Determine the [x, y] coordinate at the center of the cell enclosing the given text.  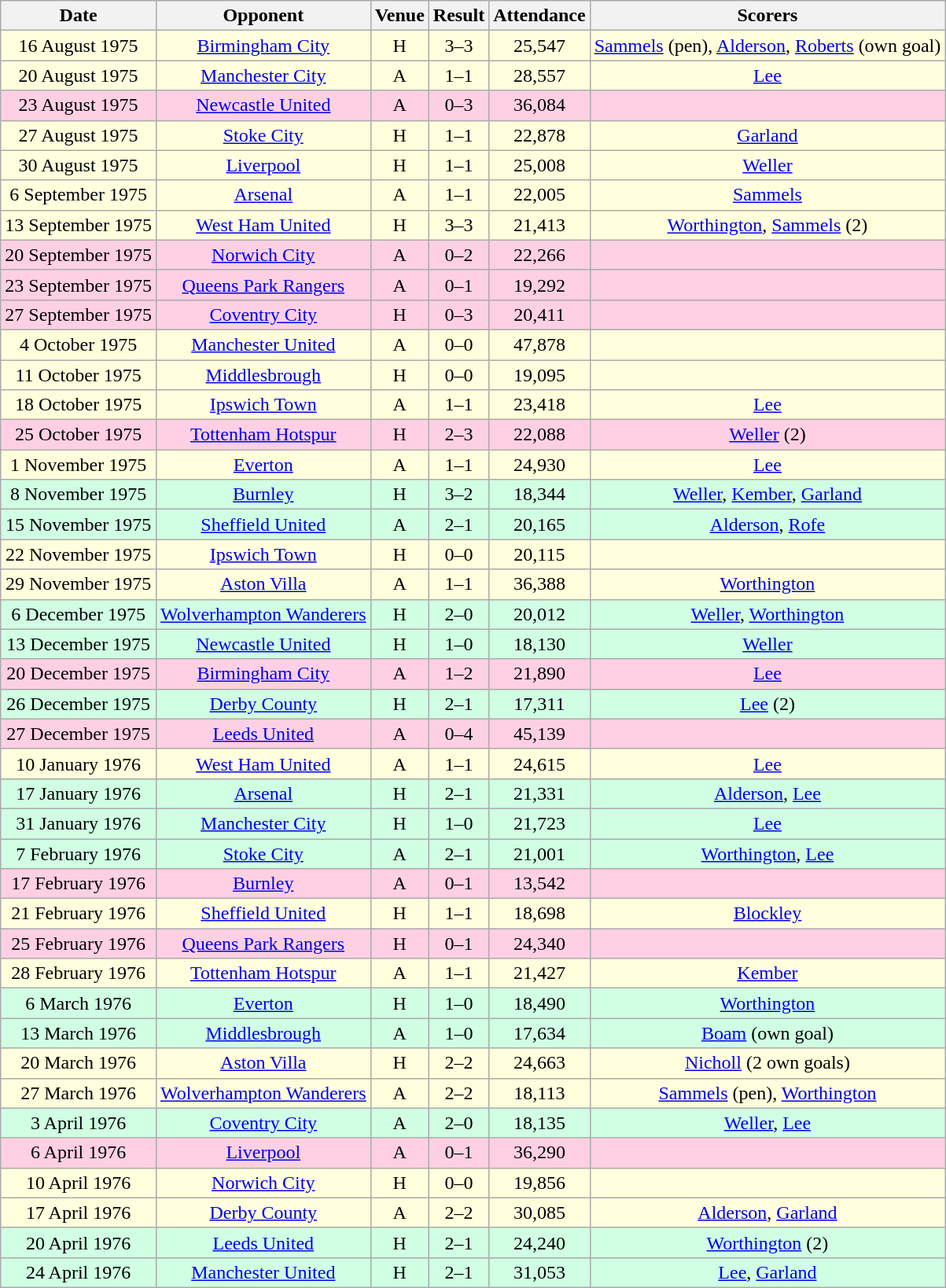
18,130 [539, 644]
Sammels (pen), Alderson, Roberts (own goal) [767, 46]
17,634 [539, 1033]
Worthington, Sammels (2) [767, 225]
4 October 1975 [79, 344]
10 January 1976 [79, 764]
8 November 1975 [79, 495]
Date [79, 16]
Sammels (pen), Worthington [767, 1093]
21 February 1976 [79, 914]
22,266 [539, 255]
19,292 [539, 285]
20 December 1975 [79, 674]
18,698 [539, 914]
28 February 1976 [79, 973]
Weller, Lee [767, 1123]
3 April 1976 [79, 1123]
Kember [767, 973]
27 September 1975 [79, 315]
19,856 [539, 1183]
Alderson, Rofe [767, 524]
Alderson, Garland [767, 1213]
25 February 1976 [79, 944]
6 December 1975 [79, 614]
23 September 1975 [79, 285]
Worthington, Lee [767, 853]
22,878 [539, 135]
6 April 1976 [79, 1153]
24,663 [539, 1063]
Result [458, 16]
21,890 [539, 674]
11 October 1975 [79, 375]
18,490 [539, 1003]
1 November 1975 [79, 465]
27 August 1975 [79, 135]
20,012 [539, 614]
Lee (2) [767, 704]
17 January 1976 [79, 793]
36,290 [539, 1153]
Weller, Worthington [767, 614]
24,340 [539, 944]
13 December 1975 [79, 644]
20 August 1975 [79, 75]
Opponent [263, 16]
17 February 1976 [79, 884]
24 April 1976 [79, 1272]
30,085 [539, 1213]
17 April 1976 [79, 1213]
Weller (2) [767, 435]
19,095 [539, 375]
20,115 [539, 554]
25,008 [539, 165]
29 November 1975 [79, 584]
Lee, Garland [767, 1272]
21,427 [539, 973]
24,240 [539, 1242]
20 April 1976 [79, 1242]
20 March 1976 [79, 1063]
21,723 [539, 823]
Venue [399, 16]
36,084 [539, 105]
27 December 1975 [79, 734]
Scorers [767, 16]
45,139 [539, 734]
7 February 1976 [79, 853]
Sammels [767, 195]
18,344 [539, 495]
17,311 [539, 704]
18 October 1975 [79, 405]
20,165 [539, 524]
25,547 [539, 46]
36,388 [539, 584]
21,001 [539, 853]
Attendance [539, 16]
3–2 [458, 495]
20 September 1975 [79, 255]
6 March 1976 [79, 1003]
13 September 1975 [79, 225]
22,005 [539, 195]
30 August 1975 [79, 165]
15 November 1975 [79, 524]
1–2 [458, 674]
Alderson, Lee [767, 793]
18,113 [539, 1093]
6 September 1975 [79, 195]
Nicholl (2 own goals) [767, 1063]
47,878 [539, 344]
13,542 [539, 884]
0–4 [458, 734]
24,615 [539, 764]
10 April 1976 [79, 1183]
31 January 1976 [79, 823]
23,418 [539, 405]
25 October 1975 [79, 435]
Worthington (2) [767, 1242]
22,088 [539, 435]
20,411 [539, 315]
13 March 1976 [79, 1033]
22 November 1975 [79, 554]
24,930 [539, 465]
26 December 1975 [79, 704]
18,135 [539, 1123]
2–3 [458, 435]
28,557 [539, 75]
21,413 [539, 225]
27 March 1976 [79, 1093]
Garland [767, 135]
Boam (own goal) [767, 1033]
Blockley [767, 914]
31,053 [539, 1272]
23 August 1975 [79, 105]
0–2 [458, 255]
Weller, Kember, Garland [767, 495]
16 August 1975 [79, 46]
21,331 [539, 793]
